Determine the [x, y] coordinate at the center of the cell enclosing the given text.  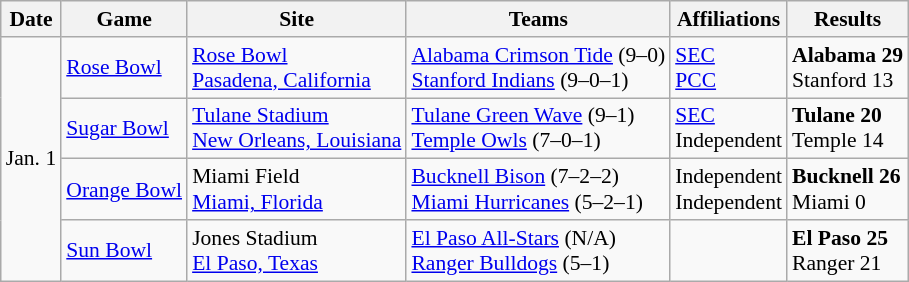
Tulane StadiumNew Orleans, Louisiana [296, 128]
Site [296, 19]
Rose Bowl [124, 68]
Affiliations [728, 19]
Game [124, 19]
Miami Field Miami, Florida [296, 190]
Tulane Green Wave (9–1) Temple Owls (7–0–1) [538, 128]
Sugar Bowl [124, 128]
Orange Bowl [124, 190]
Teams [538, 19]
SECPCC [728, 68]
Jan. 1 [31, 159]
Sun Bowl [124, 250]
Results [848, 19]
Bucknell 26Miami 0 [848, 190]
Bucknell Bison (7–2–2) Miami Hurricanes (5–2–1) [538, 190]
Jones Stadium El Paso, Texas [296, 250]
El Paso All-Stars (N/A) Ranger Bulldogs (5–1) [538, 250]
Tulane 20Temple 14 [848, 128]
Alabama Crimson Tide (9–0) Stanford Indians (9–0–1) [538, 68]
SEC Independent [728, 128]
Date [31, 19]
El Paso 25Ranger 21 [848, 250]
Rose BowlPasadena, California [296, 68]
Independent Independent [728, 190]
Alabama 29Stanford 13 [848, 68]
